Find where the given text appears and provide that cell's center as (X, Y) coordinate. 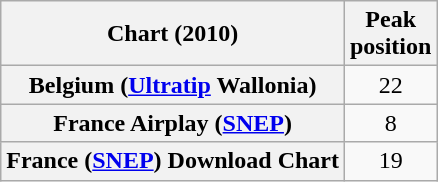
Chart (2010) (173, 34)
19 (390, 161)
8 (390, 123)
22 (390, 85)
France Airplay (SNEP) (173, 123)
France (SNEP) Download Chart (173, 161)
Belgium (Ultratip Wallonia) (173, 85)
Peakposition (390, 34)
